Locate the cell with the specified text and output its [x, y] center coordinate. 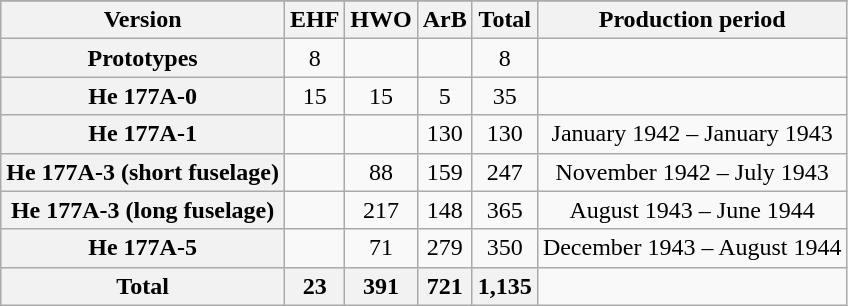
January 1942 – January 1943 [692, 134]
Prototypes [143, 58]
He 177A-1 [143, 134]
247 [504, 172]
He 177A-0 [143, 96]
35 [504, 96]
148 [444, 210]
EHF [314, 20]
August 1943 – June 1944 [692, 210]
Version [143, 20]
217 [381, 210]
HWO [381, 20]
23 [314, 286]
ArB [444, 20]
721 [444, 286]
5 [444, 96]
350 [504, 248]
December 1943 – August 1944 [692, 248]
Production period [692, 20]
He 177A-5 [143, 248]
He 177A-3 (long fuselage) [143, 210]
He 177A-3 (short fuselage) [143, 172]
365 [504, 210]
88 [381, 172]
159 [444, 172]
391 [381, 286]
71 [381, 248]
November 1942 – July 1943 [692, 172]
1,135 [504, 286]
279 [444, 248]
